Return the (x, y) coordinate for the center point of the cell that contains the specified text.  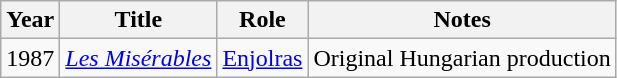
Original Hungarian production (462, 58)
Year (30, 20)
Enjolras (262, 58)
Title (138, 20)
1987 (30, 58)
Notes (462, 20)
Role (262, 20)
Les Misérables (138, 58)
